Scan for the cell matching the given text and deliver its (X, Y) coordinate at center. 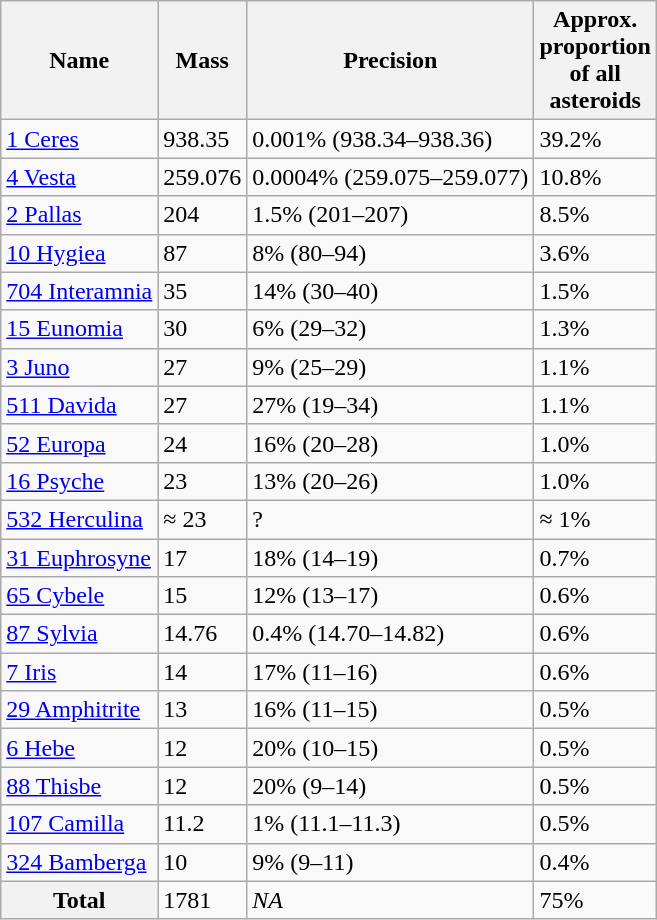
52 Europa (80, 443)
3 Juno (80, 367)
0.001% (938.34–938.36) (390, 139)
0.0004% (259.075–259.077) (390, 177)
39.2% (596, 139)
0.4% (596, 862)
204 (202, 215)
29 Amphitrite (80, 710)
≈ 1% (596, 519)
107 Camilla (80, 824)
10.8% (596, 177)
NA (390, 900)
14.76 (202, 634)
0.7% (596, 557)
18% (14–19) (390, 557)
14 (202, 672)
20% (9–14) (390, 786)
16 Psyche (80, 481)
24 (202, 443)
15 Eunomia (80, 329)
704 Interamnia (80, 291)
1.3% (596, 329)
8% (80–94) (390, 253)
Total (80, 900)
31 Euphrosyne (80, 557)
4 Vesta (80, 177)
14% (30–40) (390, 291)
20% (10–15) (390, 748)
532 Herculina (80, 519)
7 Iris (80, 672)
259.076 (202, 177)
27% (19–34) (390, 405)
? (390, 519)
65 Cybele (80, 596)
16% (11–15) (390, 710)
75% (596, 900)
Precision (390, 60)
12% (13–17) (390, 596)
Approx.proportionof allasteroids (596, 60)
23 (202, 481)
≈ 23 (202, 519)
10 (202, 862)
88 Thisbe (80, 786)
11.2 (202, 824)
9% (9–11) (390, 862)
87 (202, 253)
6% (29–32) (390, 329)
15 (202, 596)
324 Bamberga (80, 862)
87 Sylvia (80, 634)
35 (202, 291)
9% (25–29) (390, 367)
13% (20–26) (390, 481)
10 Hygiea (80, 253)
1 Ceres (80, 139)
938.35 (202, 139)
Name (80, 60)
0.4% (14.70–14.82) (390, 634)
3.6% (596, 253)
17% (11–16) (390, 672)
17 (202, 557)
1781 (202, 900)
2 Pallas (80, 215)
1.5% (201–207) (390, 215)
16% (20–28) (390, 443)
8.5% (596, 215)
1% (11.1–11.3) (390, 824)
30 (202, 329)
13 (202, 710)
6 Hebe (80, 748)
Mass (202, 60)
1.5% (596, 291)
511 Davida (80, 405)
